Return (x, y) of the center of cell containing provided text 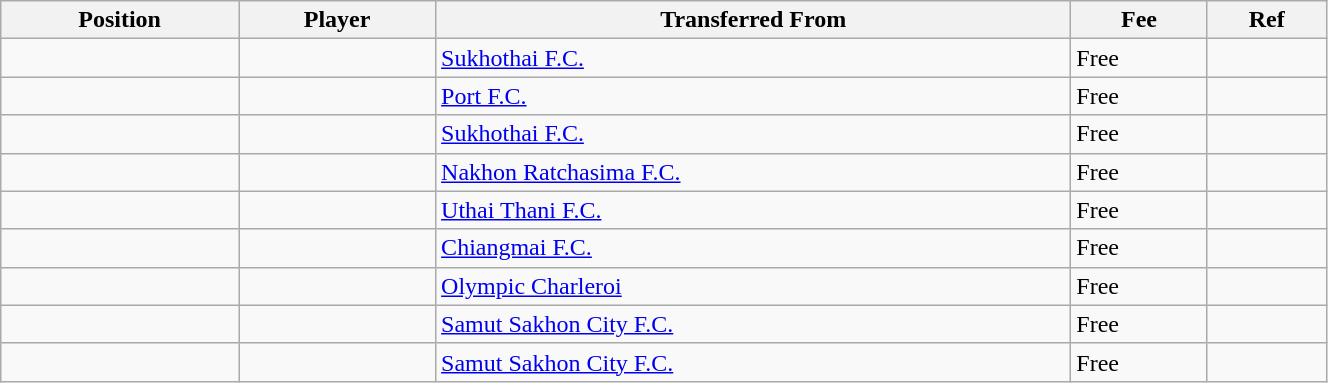
Position (120, 20)
Ref (1266, 20)
Transferred From (754, 20)
Fee (1139, 20)
Uthai Thani F.C. (754, 210)
Player (338, 20)
Chiangmai F.C. (754, 248)
Port F.C. (754, 96)
Nakhon Ratchasima F.C. (754, 172)
Olympic Charleroi (754, 286)
